From the cell containing the given text, extract its center point as (x, y) coordinate. 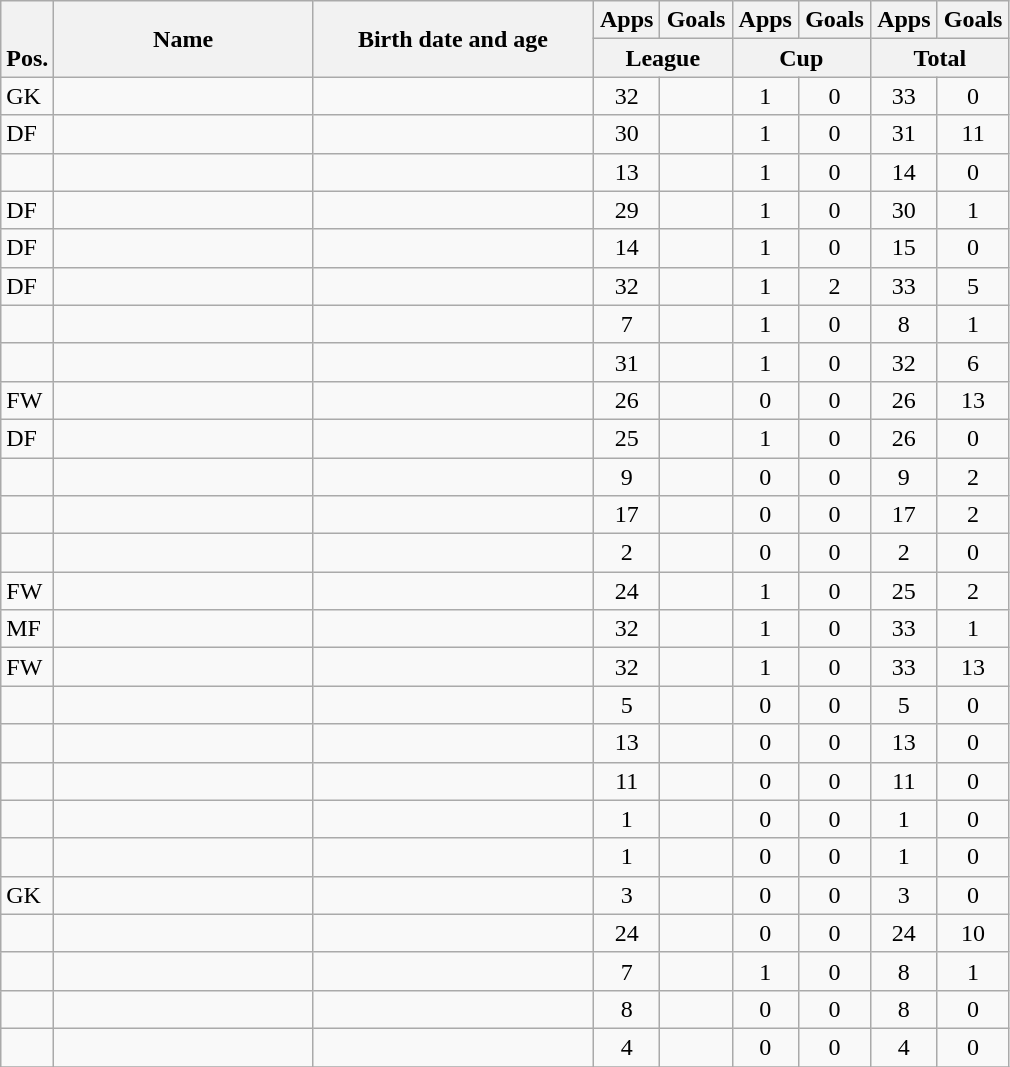
Total (940, 58)
6 (973, 362)
10 (973, 933)
League (662, 58)
Name (184, 39)
15 (904, 248)
29 (626, 210)
Pos. (28, 39)
Cup (802, 58)
MF (28, 629)
Birth date and age (452, 39)
